Capture the cell that displays the provided text and extract its [X, Y] central coordinate. 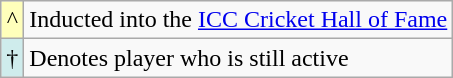
† [12, 58]
^ [12, 20]
Denotes player who is still active [238, 58]
Inducted into the ICC Cricket Hall of Fame [238, 20]
